Return the (x, y) coordinate for the center point of the cell that contains the specified text.  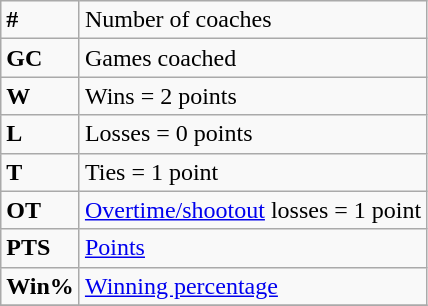
PTS (40, 248)
L (40, 134)
Wins = 2 points (252, 96)
GC (40, 58)
Number of coaches (252, 20)
Losses = 0 points (252, 134)
Ties = 1 point (252, 172)
Games coached (252, 58)
W (40, 96)
T (40, 172)
# (40, 20)
Overtime/shootout losses = 1 point (252, 210)
OT (40, 210)
Win% (40, 286)
Winning percentage (252, 286)
Points (252, 248)
